Capture the cell that displays the provided text and extract its [x, y] central coordinate. 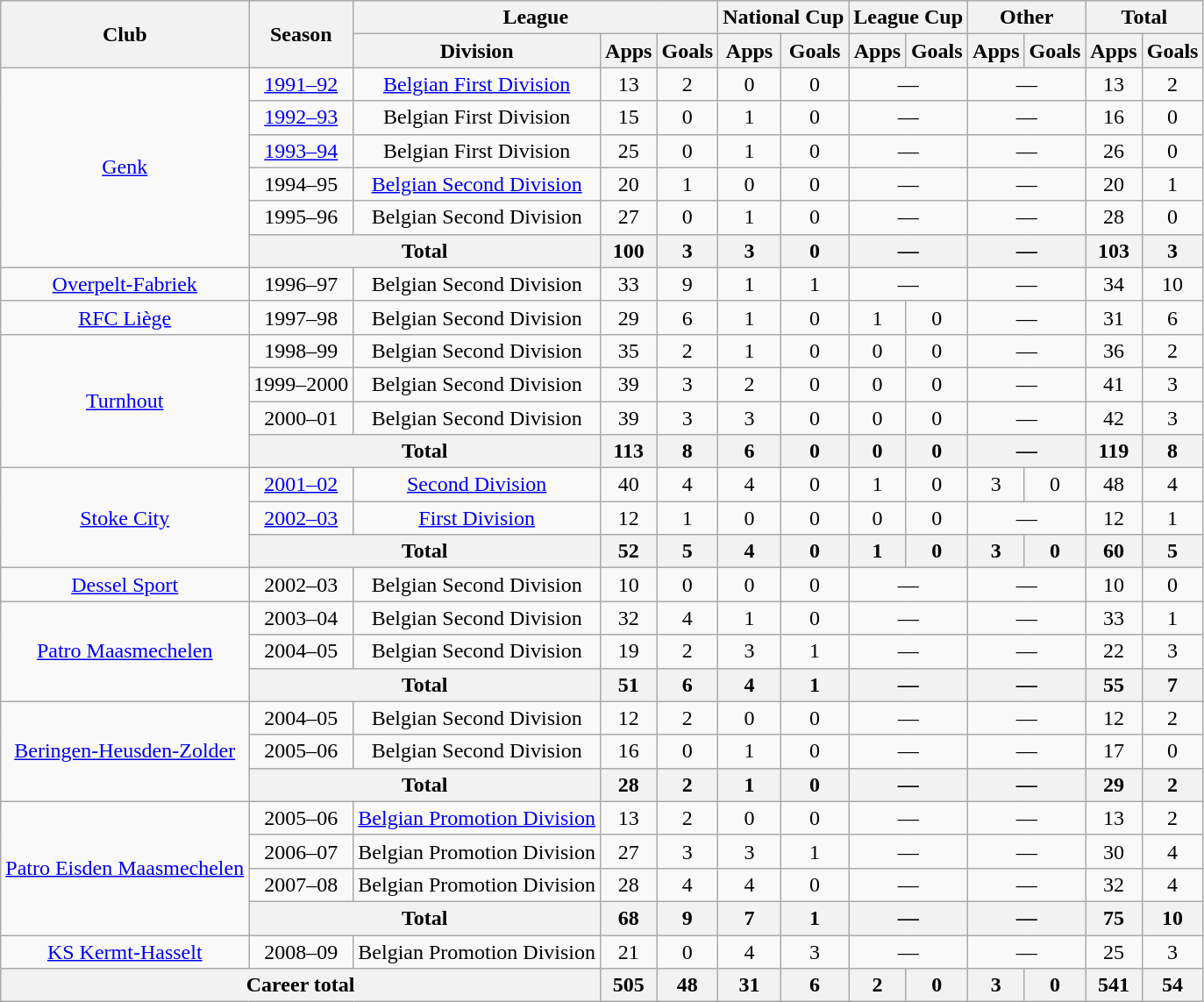
541 [1114, 985]
1998–99 [302, 351]
2008–09 [302, 951]
68 [629, 918]
2001–02 [302, 485]
505 [629, 985]
Club [125, 34]
54 [1172, 985]
21 [629, 951]
119 [1114, 451]
League [536, 18]
26 [1114, 151]
Other [1027, 18]
Second Division [477, 485]
Overpelt-Fabriek [125, 284]
60 [1114, 551]
League Cup [908, 18]
15 [629, 117]
1993–94 [302, 151]
2000–01 [302, 418]
1992–93 [302, 117]
Division [477, 51]
Beringen-Heusden-Zolder [125, 751]
100 [629, 251]
2003–04 [302, 618]
22 [1114, 651]
2006–07 [302, 851]
1995–96 [302, 217]
1996–97 [302, 284]
19 [629, 651]
1994–95 [302, 184]
113 [629, 451]
75 [1114, 918]
Season [302, 34]
1999–2000 [302, 384]
1991–92 [302, 84]
103 [1114, 251]
Patro Maasmechelen [125, 651]
52 [629, 551]
Career total [301, 985]
40 [629, 485]
30 [1114, 851]
17 [1114, 751]
Turnhout [125, 401]
35 [629, 351]
42 [1114, 418]
KS Kermt-Hasselt [125, 951]
1997–98 [302, 317]
Dessel Sport [125, 585]
34 [1114, 284]
55 [1114, 685]
RFC Liège [125, 317]
First Division [477, 518]
Stoke City [125, 518]
41 [1114, 384]
51 [629, 685]
Genk [125, 167]
36 [1114, 351]
2007–08 [302, 885]
Patro Eisden Maasmechelen [125, 868]
National Cup [784, 18]
